Scan for the cell matching the given text and deliver its (X, Y) coordinate at center. 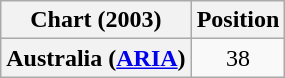
Chart (2003) (96, 20)
38 (238, 58)
Position (238, 20)
Australia (ARIA) (96, 58)
